Output the (X, Y) coordinate of the center of the cell containing the given text.  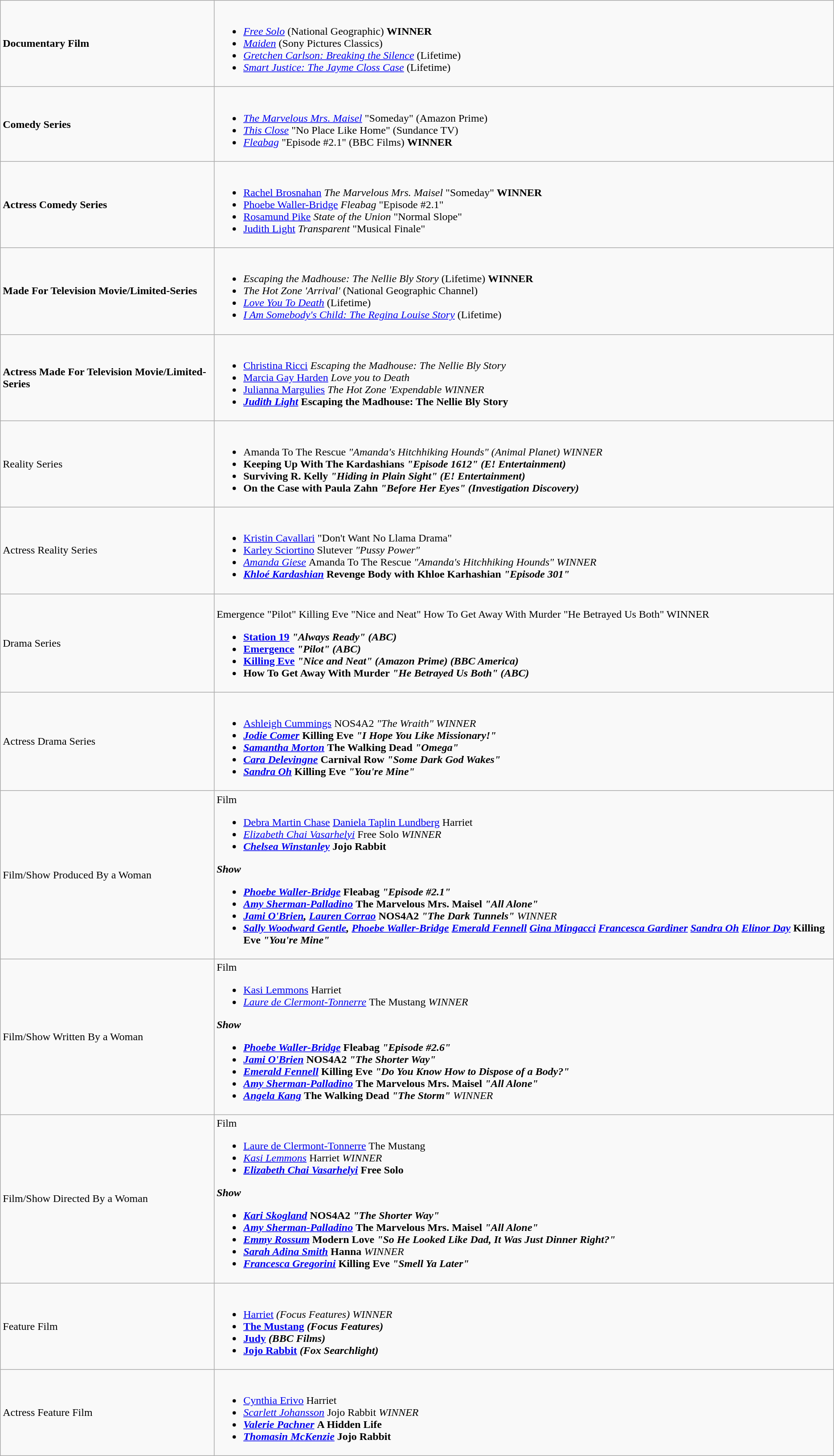
Cynthia Erivo HarrietScarlett Johansson Jojo Rabbit WINNERValerie Pachner A Hidden LifeThomasin McKenzie Jojo Rabbit (524, 1413)
Drama Series (107, 643)
The Marvelous Mrs. Maisel "Someday" (Amazon Prime)This Close "No Place Like Home" (Sundance TV)Fleabag "Episode #2.1" (BBC Films) WINNER (524, 124)
Harriet (Focus Features) WINNERThe Mustang (Focus Features)Judy (BBC Films)Jojo Rabbit (Fox Searchlight) (524, 1326)
Comedy Series (107, 124)
Actress Made For Television Movie/Limited-Series (107, 377)
Reality Series (107, 464)
Film/Show Produced By a Woman (107, 874)
Actress Feature Film (107, 1413)
Actress Drama Series (107, 742)
Film/Show Directed By a Woman (107, 1199)
Actress Comedy Series (107, 205)
Made For Television Movie/Limited-Series (107, 291)
Film/Show Written By a Woman (107, 1037)
Documentary Film (107, 44)
Actress Reality Series (107, 550)
Feature Film (107, 1326)
